Capture the cell that displays the provided text and extract its [X, Y] central coordinate. 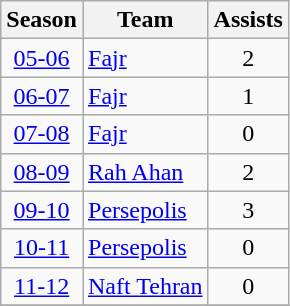
05-06 [42, 58]
Team [145, 20]
11-12 [42, 286]
Season [42, 20]
09-10 [42, 210]
10-11 [42, 248]
06-07 [42, 96]
Rah Ahan [145, 172]
Naft Tehran [145, 286]
3 [248, 210]
08-09 [42, 172]
07-08 [42, 134]
Assists [248, 20]
1 [248, 96]
